From the cell containing the given text, extract its center point as [x, y] coordinate. 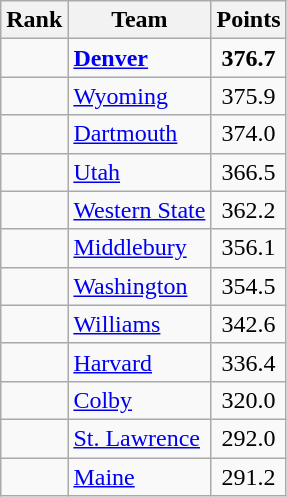
320.0 [248, 400]
366.5 [248, 172]
Denver [140, 58]
356.1 [248, 248]
Wyoming [140, 96]
Dartmouth [140, 134]
Middlebury [140, 248]
Points [248, 20]
Western State [140, 210]
St. Lawrence [140, 438]
Rank [34, 20]
Utah [140, 172]
Washington [140, 286]
354.5 [248, 286]
Williams [140, 324]
375.9 [248, 96]
Colby [140, 400]
291.2 [248, 477]
362.2 [248, 210]
374.0 [248, 134]
Harvard [140, 362]
Team [140, 20]
336.4 [248, 362]
376.7 [248, 58]
292.0 [248, 438]
342.6 [248, 324]
Maine [140, 477]
